Scan for the cell matching the given text and deliver its (x, y) coordinate at center. 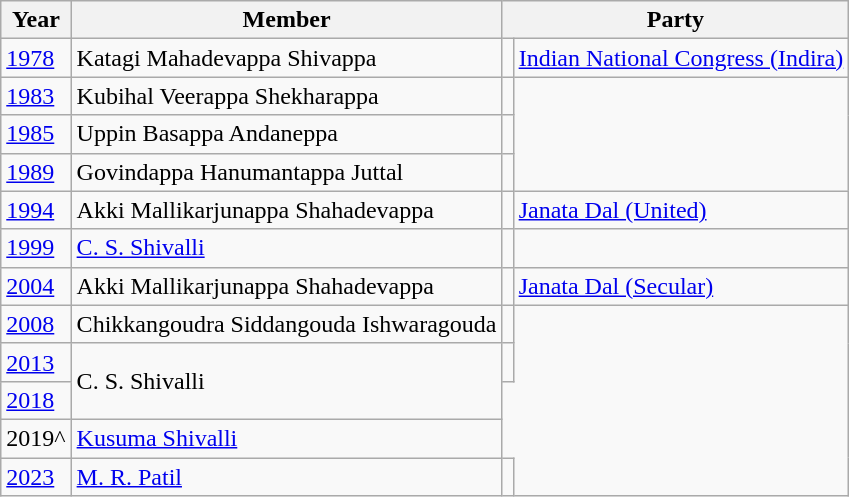
Kusuma Shivalli (286, 438)
Janata Dal (Secular) (681, 286)
M. R. Patil (286, 477)
1999 (36, 248)
2019^ (36, 438)
1985 (36, 134)
Govindappa Hanumantappa Juttal (286, 172)
2018 (36, 400)
1994 (36, 210)
Kubihal Veerappa Shekharappa (286, 96)
Katagi Mahadevappa Shivappa (286, 58)
2023 (36, 477)
Chikkangoudra Siddangouda Ishwaragouda (286, 324)
2013 (36, 362)
Janata Dal (United) (681, 210)
Year (36, 20)
Party (676, 20)
1983 (36, 96)
Member (286, 20)
1989 (36, 172)
Uppin Basappa Andaneppa (286, 134)
Indian National Congress (Indira) (681, 58)
2004 (36, 286)
1978 (36, 58)
2008 (36, 324)
